Extract the (X, Y) coordinate from the center of the cell holding the provided text.  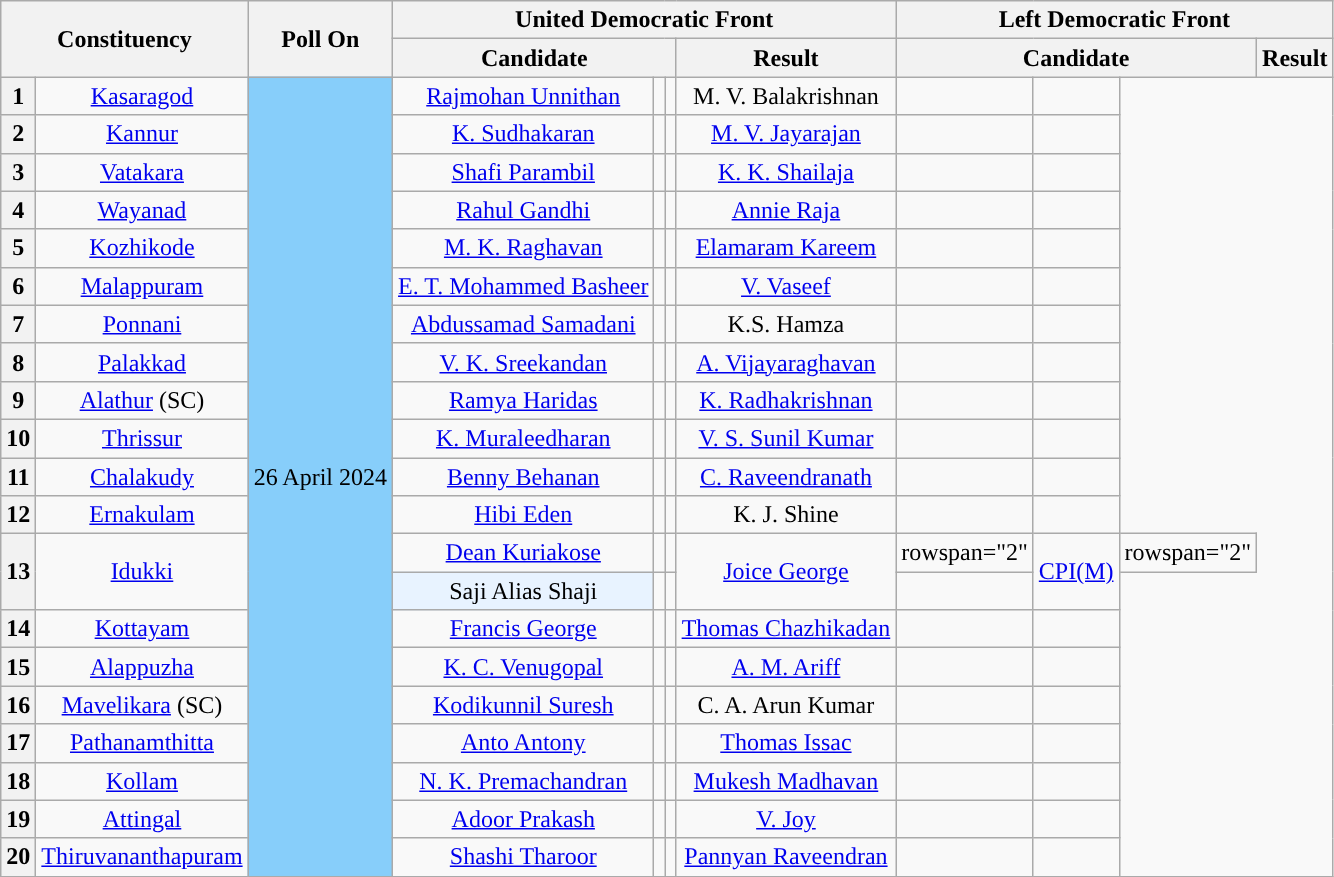
Thrissur (142, 438)
Ramya Haridas (524, 400)
Kodikunnil Suresh (524, 705)
E. T. Mohammed Basheer (524, 286)
Attingal (142, 819)
11 (18, 477)
V. S. Sunil Kumar (786, 438)
Poll On (320, 39)
Shashi Tharoor (524, 857)
Mukesh Madhavan (786, 781)
V. Joy (786, 819)
Kannur (142, 134)
Francis George (524, 629)
Thomas Chazhikadan (786, 629)
Benny Behanan (524, 477)
13 (18, 572)
15 (18, 667)
Saji Alias Shaji (524, 591)
Kozhikode (142, 248)
Malappuram (142, 286)
Hibi Eden (524, 515)
12 (18, 515)
Wayanad (142, 210)
Thiruvananthapuram (142, 857)
K. Radhakrishnan (786, 400)
6 (18, 286)
10 (18, 438)
V. Vaseef (786, 286)
26 April 2024 (320, 476)
M. K. Raghavan (524, 248)
Elamaram Kareem (786, 248)
M. V. Balakrishnan (786, 96)
4 (18, 210)
K. J. Shine (786, 515)
Alathur (SC) (142, 400)
5 (18, 248)
16 (18, 705)
Shafi Parambil (524, 172)
7 (18, 324)
Rahul Gandhi (524, 210)
2 (18, 134)
17 (18, 743)
9 (18, 400)
Mavelikara (SC) (142, 705)
Ernakulam (142, 515)
8 (18, 362)
M. V. Jayarajan (786, 134)
A. M. Ariff (786, 667)
Thomas Issac (786, 743)
Kollam (142, 781)
Vatakara (142, 172)
K. Sudhakaran (524, 134)
Chalakudy (142, 477)
A. Vijayaraghavan (786, 362)
C. Raveendranath (786, 477)
3 (18, 172)
Annie Raja (786, 210)
Pathanamthitta (142, 743)
Rajmohan Unnithan (524, 96)
18 (18, 781)
C. A. Arun Kumar (786, 705)
Left Democratic Front (1114, 20)
Adoor Prakash (524, 819)
Ponnani (142, 324)
K.S. Hamza (786, 324)
Dean Kuriakose (524, 553)
19 (18, 819)
K. Muraleedharan (524, 438)
V. K. Sreekandan (524, 362)
1 (18, 96)
Constituency (124, 39)
N. K. Premachandran (524, 781)
14 (18, 629)
United Democratic Front (644, 20)
K. K. Shailaja (786, 172)
Alappuzha (142, 667)
K. C. Venugopal (524, 667)
CPI(M) (1076, 572)
Palakkad (142, 362)
Abdussamad Samadani (524, 324)
Anto Antony (524, 743)
Joice George (786, 572)
Kottayam (142, 629)
20 (18, 857)
Pannyan Raveendran (786, 857)
Kasaragod (142, 96)
Idukki (142, 572)
